Provide the [x, y] coordinate of the cell's center where the given text is located.  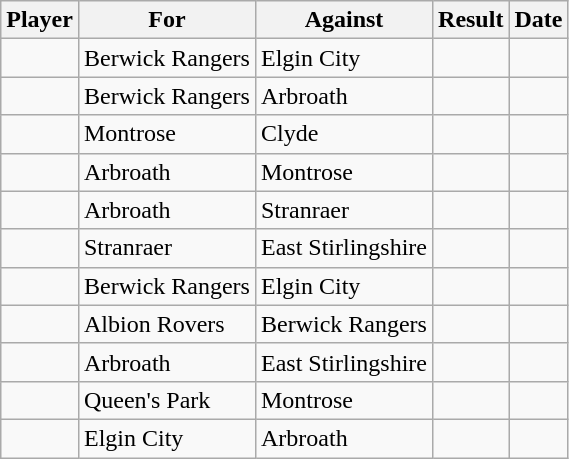
Against [344, 20]
Albion Rovers [166, 324]
Result [471, 20]
Clyde [344, 134]
Queen's Park [166, 400]
Date [538, 20]
Player [40, 20]
For [166, 20]
